Output the [X, Y] coordinate of the center of the cell containing the given text.  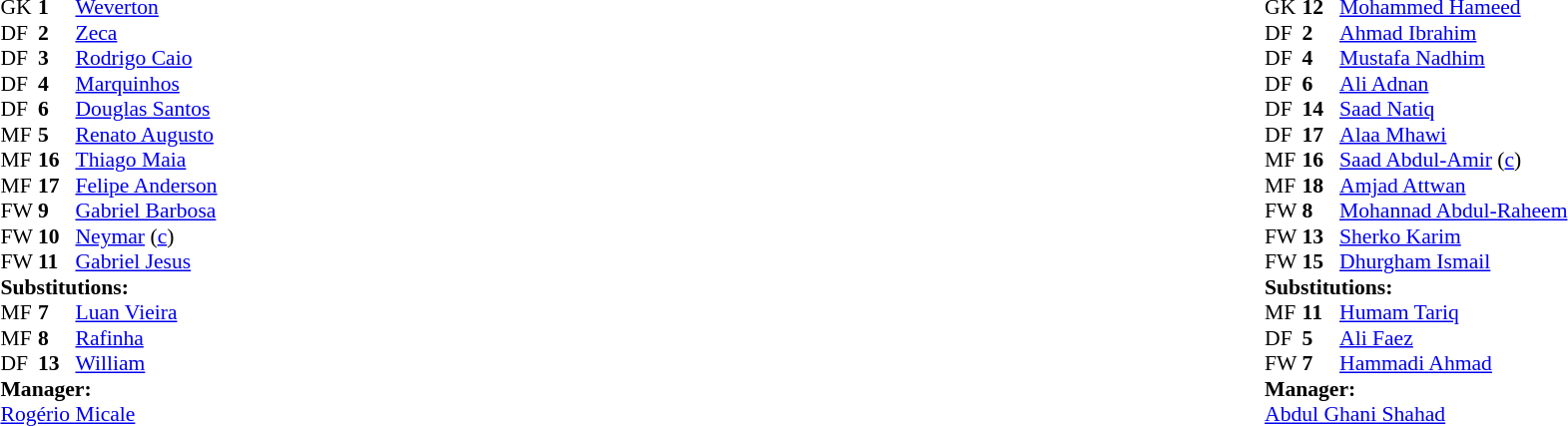
14 [1321, 109]
Douglas Santos [147, 109]
Mohannad Abdul-Raheem [1453, 211]
Gabriel Barbosa [147, 211]
Rafinha [147, 338]
Hammadi Ahmad [1453, 364]
Felipe Anderson [147, 186]
Neymar (c) [147, 236]
Saad Abdul-Amir (c) [1453, 161]
Humam Tariq [1453, 312]
Ahmad Ibrahim [1453, 33]
Saad Natiq [1453, 109]
15 [1321, 262]
9 [57, 211]
Renato Augusto [147, 135]
Gabriel Jesus [147, 262]
Marquinhos [147, 84]
Rodrigo Caio [147, 59]
Amjad Attwan [1453, 186]
Ali Faez [1453, 338]
Alaa Mhawi [1453, 135]
William [147, 364]
3 [57, 59]
Thiago Maia [147, 161]
Luan Vieira [147, 312]
18 [1321, 186]
10 [57, 236]
Ali Adnan [1453, 84]
Mustafa Nadhim [1453, 59]
Sherko Karim [1453, 236]
Zeca [147, 33]
Dhurgham Ismail [1453, 262]
